For the text-containing cell, return its midpoint in (X, Y) coordinate format. 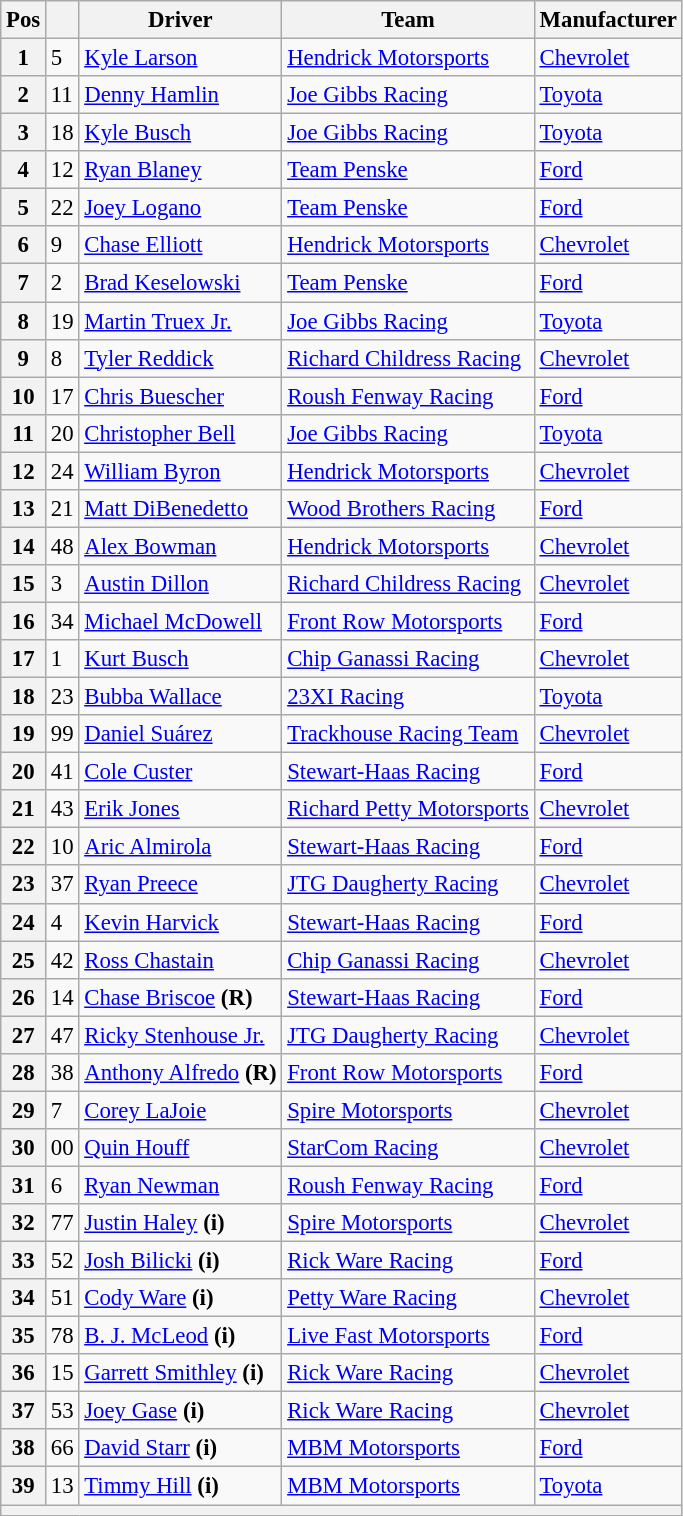
Chase Briscoe (R) (180, 997)
00 (62, 1148)
26 (24, 997)
36 (24, 1373)
28 (24, 1073)
31 (24, 1185)
Christopher Bell (180, 433)
30 (24, 1148)
16 (24, 621)
32 (24, 1223)
Kyle Larson (180, 58)
Austin Dillon (180, 584)
Matt DiBenedetto (180, 509)
David Starr (i) (180, 1449)
78 (62, 1336)
Garrett Smithley (i) (180, 1373)
Ricky Stenhouse Jr. (180, 1035)
Chase Elliott (180, 245)
Live Fast Motorsports (408, 1336)
Martin Truex Jr. (180, 321)
William Byron (180, 471)
Trackhouse Racing Team (408, 734)
Daniel Suárez (180, 734)
Denny Hamlin (180, 95)
Alex Bowman (180, 546)
42 (62, 960)
Cody Ware (i) (180, 1298)
Anthony Alfredo (R) (180, 1073)
33 (24, 1261)
53 (62, 1411)
43 (62, 809)
23XI Racing (408, 697)
51 (62, 1298)
Bubba Wallace (180, 697)
Team (408, 20)
Kurt Busch (180, 659)
41 (62, 772)
48 (62, 546)
25 (24, 960)
35 (24, 1336)
Josh Bilicki (i) (180, 1261)
Timmy Hill (i) (180, 1486)
Tyler Reddick (180, 358)
39 (24, 1486)
StarCom Racing (408, 1148)
Chris Buescher (180, 396)
B. J. McLeod (i) (180, 1336)
Corey LaJoie (180, 1110)
Joey Logano (180, 208)
Quin Houff (180, 1148)
Erik Jones (180, 809)
Michael McDowell (180, 621)
Justin Haley (i) (180, 1223)
Ryan Newman (180, 1185)
Brad Keselowski (180, 283)
Wood Brothers Racing (408, 509)
Kyle Busch (180, 133)
Joey Gase (i) (180, 1411)
Driver (180, 20)
Kevin Harvick (180, 922)
Richard Petty Motorsports (408, 809)
99 (62, 734)
47 (62, 1035)
27 (24, 1035)
Ryan Preece (180, 885)
Ross Chastain (180, 960)
Cole Custer (180, 772)
Aric Almirola (180, 847)
Pos (24, 20)
52 (62, 1261)
Petty Ware Racing (408, 1298)
Ryan Blaney (180, 170)
66 (62, 1449)
29 (24, 1110)
Manufacturer (608, 20)
77 (62, 1223)
